Extract the (X, Y) coordinate from the center of the cell holding the provided text.  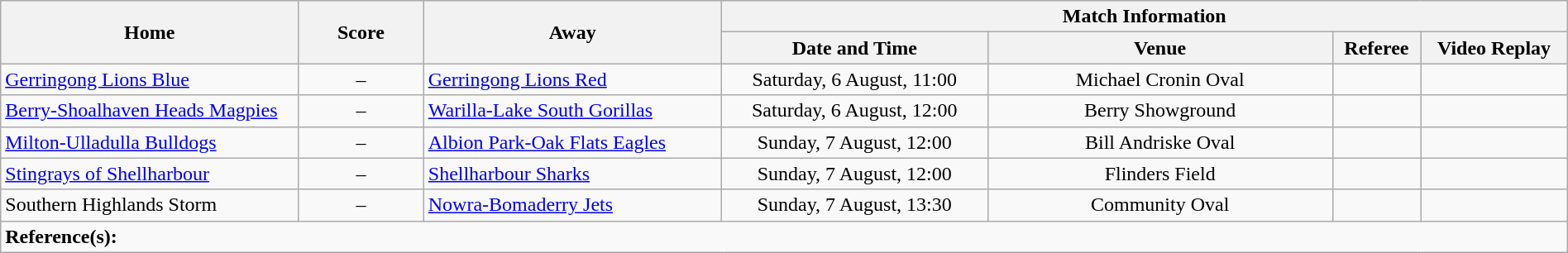
Referee (1376, 48)
Southern Highlands Storm (150, 205)
Video Replay (1494, 48)
Flinders Field (1159, 174)
Score (361, 32)
Reference(s): (784, 236)
Nowra-Bomaderry Jets (572, 205)
Saturday, 6 August, 12:00 (854, 111)
Away (572, 32)
Date and Time (854, 48)
Saturday, 6 August, 11:00 (854, 79)
Gerringong Lions Blue (150, 79)
Albion Park-Oak Flats Eagles (572, 142)
Shellharbour Sharks (572, 174)
Match Information (1145, 17)
Michael Cronin Oval (1159, 79)
Berry Showground (1159, 111)
Sunday, 7 August, 13:30 (854, 205)
Home (150, 32)
Community Oval (1159, 205)
Stingrays of Shellharbour (150, 174)
Berry-Shoalhaven Heads Magpies (150, 111)
Venue (1159, 48)
Bill Andriske Oval (1159, 142)
Gerringong Lions Red (572, 79)
Milton-Ulladulla Bulldogs (150, 142)
Warilla-Lake South Gorillas (572, 111)
